For the text-containing cell, return its midpoint in (X, Y) coordinate format. 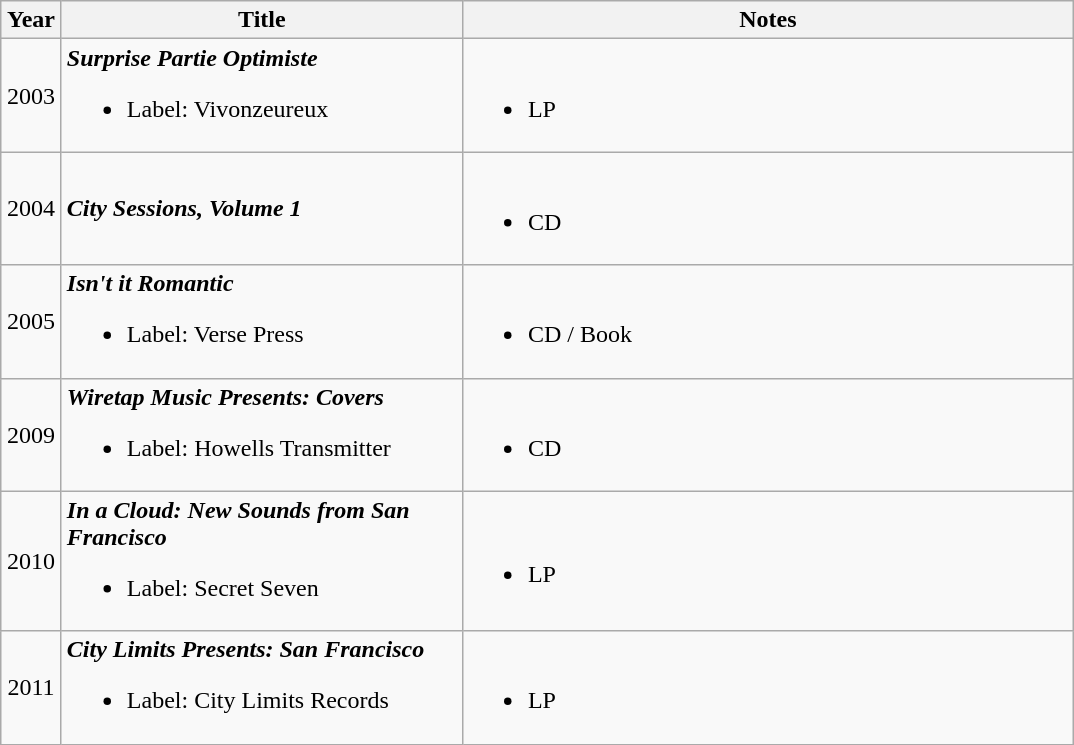
Year (32, 20)
2005 (32, 322)
2010 (32, 561)
2003 (32, 96)
City Limits Presents: San FranciscoLabel: City Limits Records (262, 688)
Wiretap Music Presents: CoversLabel: Howells Transmitter (262, 434)
2009 (32, 434)
Title (262, 20)
2004 (32, 208)
Isn't it RomanticLabel: Verse Press (262, 322)
City Sessions, Volume 1 (262, 208)
Notes (768, 20)
In a Cloud: New Sounds from San FranciscoLabel: Secret Seven (262, 561)
CD / Book (768, 322)
2011 (32, 688)
Surprise Partie OptimisteLabel: Vivonzeureux (262, 96)
